Determine the [x, y] coordinate at the center of the cell enclosing the given text.  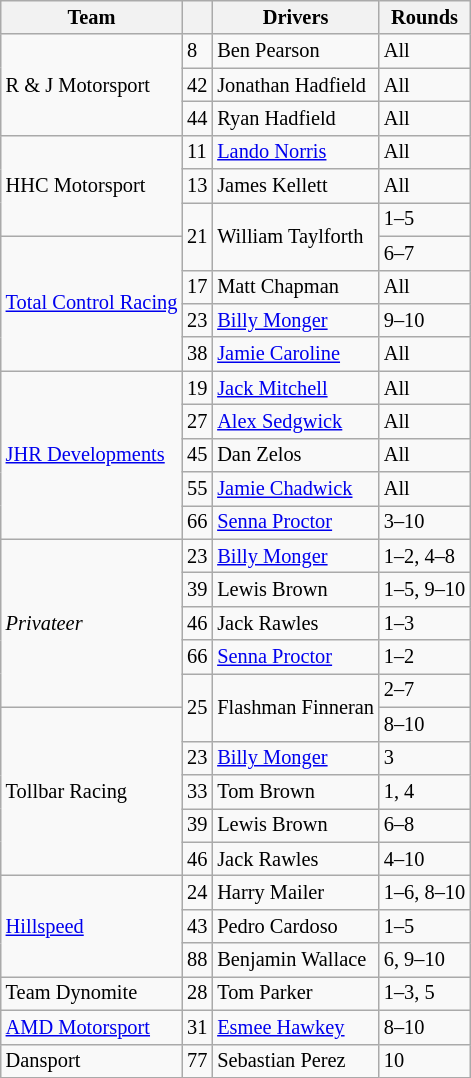
AMD Motorsport [92, 1027]
38 [197, 354]
6–7 [424, 253]
1–2 [424, 657]
Jack Mitchell [296, 388]
Benjamin Wallace [296, 960]
1–6, 8–10 [424, 892]
William Taylforth [296, 236]
Sebastian Perez [296, 1061]
11 [197, 152]
Alex Sedgwick [296, 421]
44 [197, 118]
Lando Norris [296, 152]
3–10 [424, 522]
9–10 [424, 320]
James Kellett [296, 186]
3 [424, 758]
27 [197, 421]
Matt Chapman [296, 287]
Pedro Cardoso [296, 926]
25 [197, 706]
Total Control Racing [92, 304]
Jonathan Hadfield [296, 85]
10 [424, 1061]
33 [197, 791]
77 [197, 1061]
Esmee Hawkey [296, 1027]
24 [197, 892]
Tollbar Racing [92, 791]
Tom Parker [296, 993]
31 [197, 1027]
Team Dynomite [92, 993]
1–3, 5 [424, 993]
Jamie Chadwick [296, 489]
21 [197, 236]
Harry Mailer [296, 892]
1–3 [424, 623]
Rounds [424, 17]
JHR Developments [92, 455]
28 [197, 993]
Team [92, 17]
Jamie Caroline [296, 354]
6–8 [424, 825]
Dansport [92, 1061]
1–5, 9–10 [424, 589]
Tom Brown [296, 791]
1, 4 [424, 791]
6, 9–10 [424, 960]
Flashman Finneran [296, 706]
8 [197, 51]
Ben Pearson [296, 51]
55 [197, 489]
42 [197, 85]
2–7 [424, 690]
43 [197, 926]
Dan Zelos [296, 455]
Ryan Hadfield [296, 118]
19 [197, 388]
Privateer [92, 623]
17 [197, 287]
4–10 [424, 859]
HHC Motorsport [92, 186]
1–2, 4–8 [424, 556]
Hillspeed [92, 926]
Drivers [296, 17]
88 [197, 960]
45 [197, 455]
R & J Motorsport [92, 84]
13 [197, 186]
